Provide the [x, y] coordinate of the cell's center where the given text is located.  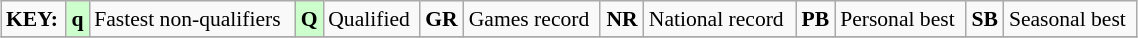
Seasonal best [1070, 19]
PB [816, 19]
KEY: [34, 19]
Personal best [900, 19]
Qualified [371, 19]
GR [442, 19]
SB [985, 19]
Games record [532, 19]
NR [622, 19]
Q [309, 19]
q [78, 19]
Fastest non-qualifiers [192, 19]
National record [720, 19]
